Detect which cell encompasses the target text, then output its (X, Y) center coordinate. 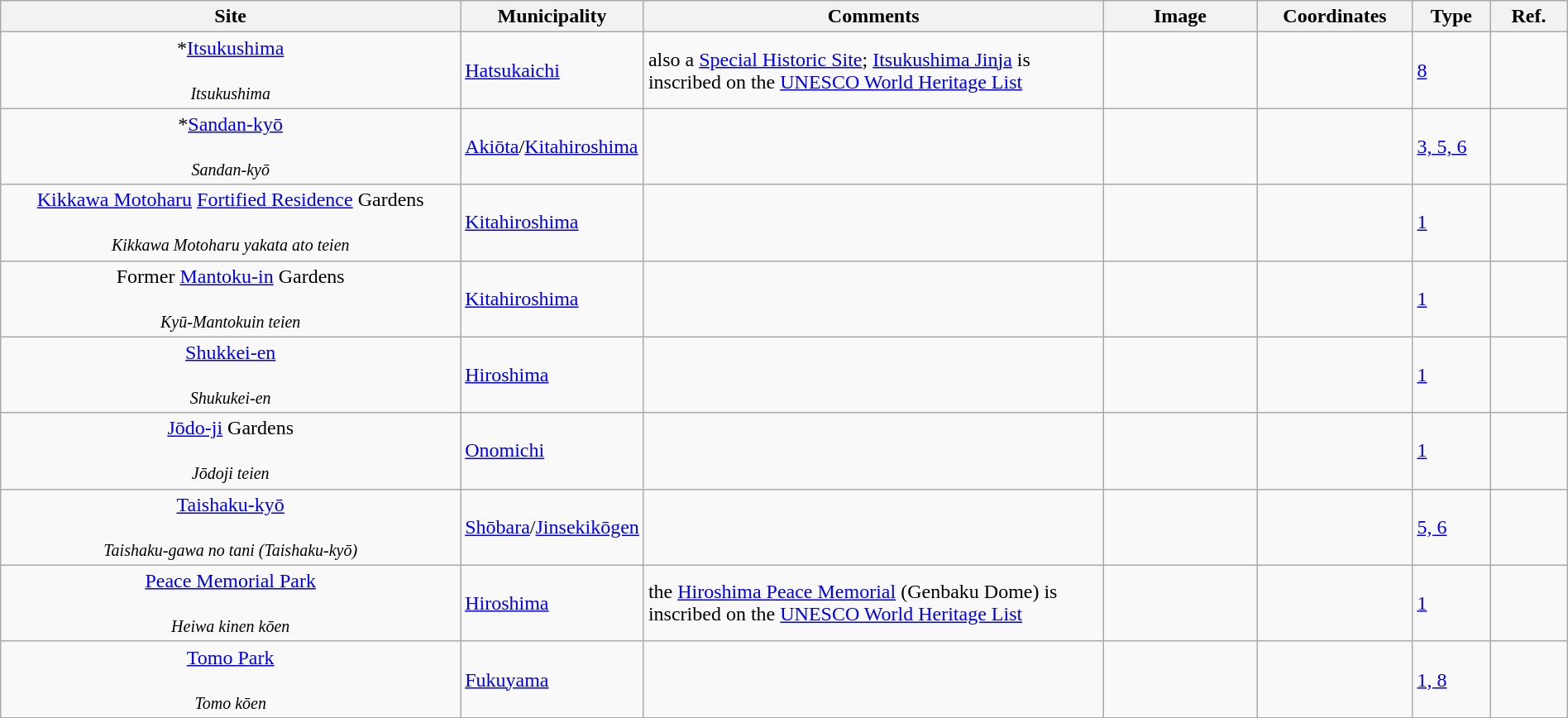
3, 5, 6 (1451, 146)
Taishaku-kyōTaishaku-gawa no tani (Taishaku-kyō) (231, 527)
1, 8 (1451, 679)
Ref. (1529, 17)
Shukkei-enShukukei-en (231, 375)
also a Special Historic Site; Itsukushima Jinja is inscribed on the UNESCO World Heritage List (873, 70)
Tomo ParkTomo kōen (231, 679)
Image (1180, 17)
Former Mantoku-in GardensKyū-Mantokuin teien (231, 299)
Coordinates (1335, 17)
Shōbara/Jinsekikōgen (552, 527)
Onomichi (552, 451)
Fukuyama (552, 679)
Peace Memorial ParkHeiwa kinen kōen (231, 603)
Jōdo-ji GardensJōdoji teien (231, 451)
Type (1451, 17)
Hatsukaichi (552, 70)
5, 6 (1451, 527)
Kikkawa Motoharu Fortified Residence GardensKikkawa Motoharu yakata ato teien (231, 223)
Municipality (552, 17)
Comments (873, 17)
Site (231, 17)
*Sandan-kyōSandan-kyō (231, 146)
Akiōta/Kitahiroshima (552, 146)
*ItsukushimaItsukushima (231, 70)
the Hiroshima Peace Memorial (Genbaku Dome) is inscribed on the UNESCO World Heritage List (873, 603)
8 (1451, 70)
